Scan for the cell matching the given text and deliver its [X, Y] coordinate at center. 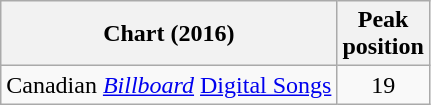
Canadian Billboard Digital Songs [169, 85]
Peakposition [383, 34]
Chart (2016) [169, 34]
19 [383, 85]
